Scan for the cell matching the given text and deliver its [x, y] coordinate at center. 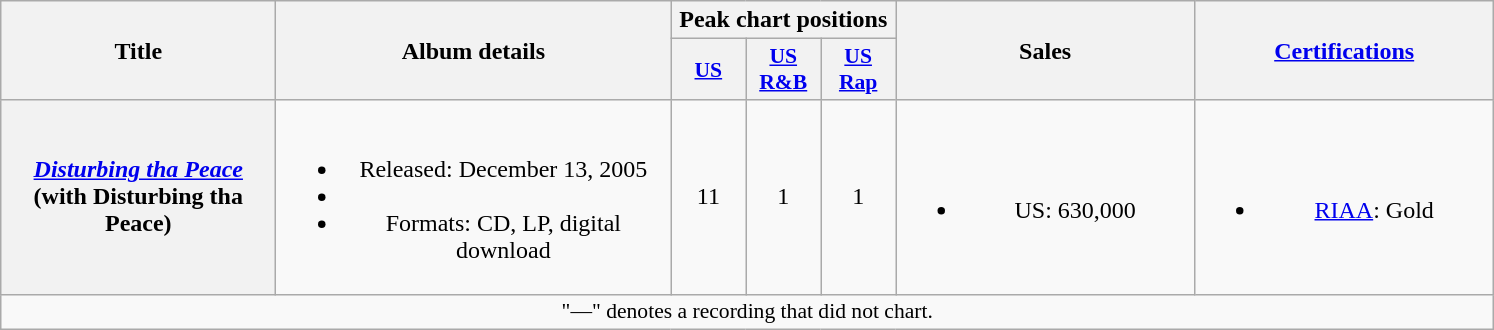
Released: December 13, 2005Formats: CD, LP, digital download [474, 197]
Title [138, 50]
US [708, 70]
US: 630,000 [1046, 197]
Certifications [1344, 50]
Disturbing tha Peace(with Disturbing tha Peace) [138, 197]
Sales [1046, 50]
11 [708, 197]
USR&B [784, 70]
USRap [858, 70]
RIAA: Gold [1344, 197]
Peak chart positions [784, 20]
Album details [474, 50]
"—" denotes a recording that did not chart. [748, 312]
